Find where the given text appears and provide that cell's center as [x, y] coordinate. 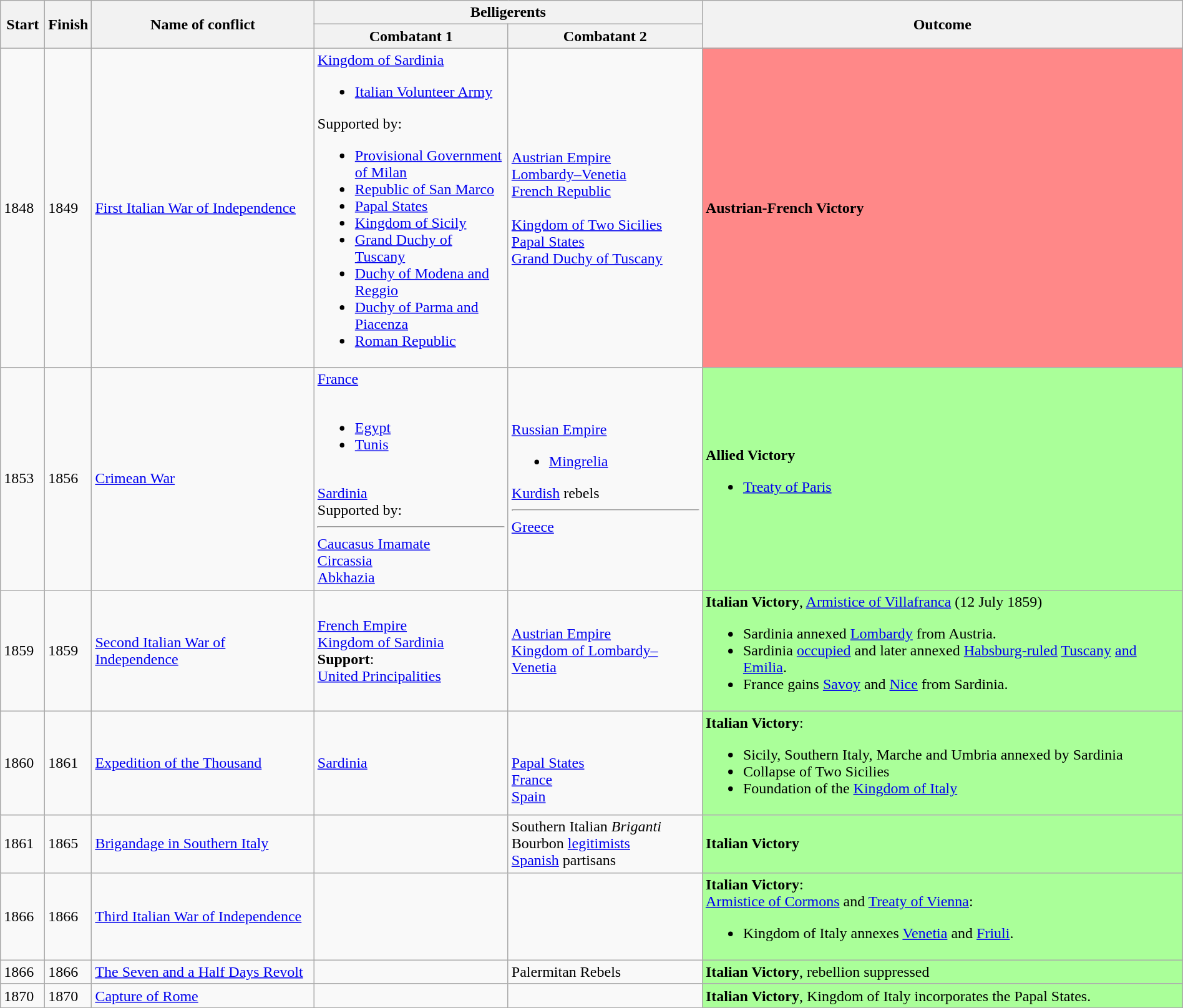
Russian Empire MingreliaKurdish rebels Greece [605, 479]
1856 [69, 479]
First Italian War of Independence [203, 208]
Austrian Empire Kingdom of Lombardy–Venetia [605, 650]
Italian Victory, Kingdom of Italy incorporates the Papal States. [942, 996]
Expedition of the Thousand [203, 763]
1853 [22, 479]
Italian Victory [942, 844]
Combatant 2 [605, 36]
Third Italian War of Independence [203, 916]
Italian Victory:Armistice of Cormons and Treaty of Vienna:Kingdom of Italy annexes Venetia and Friuli. [942, 916]
Second Italian War of Independence [203, 650]
French Empire Kingdom of SardiniaSupport: United Principalities [411, 650]
Combatant 1 [411, 36]
Capture of Rome [203, 996]
Palermitan Rebels [605, 972]
Italian Victory, rebellion suppressed [942, 972]
France Egypt Tunis SardiniaSupported by: Caucasus Imamate Circassia Abkhazia [411, 479]
Southern Italian Briganti Bourbon legitimists Spanish partisans [605, 844]
Sardinia [411, 763]
1865 [69, 844]
Finish [69, 24]
Papal States France Spain [605, 763]
The Seven and a Half Days Revolt [203, 972]
Crimean War [203, 479]
Start [22, 24]
Austrian-French Victory [942, 208]
Outcome [942, 24]
Italian Victory:Sicily, Southern Italy, Marche and Umbria annexed by SardiniaCollapse of Two SiciliesFoundation of the Kingdom of Italy [942, 763]
Allied VictoryTreaty of Paris [942, 479]
Austrian Empire Lombardy–Venetia French Republic Kingdom of Two Sicilies Papal States Grand Duchy of Tuscany [605, 208]
Name of conflict [203, 24]
1860 [22, 763]
1848 [22, 208]
1849 [69, 208]
Brigandage in Southern Italy [203, 844]
Belligerents [508, 12]
